Determine the [x, y] coordinate at the center of the cell enclosing the given text.  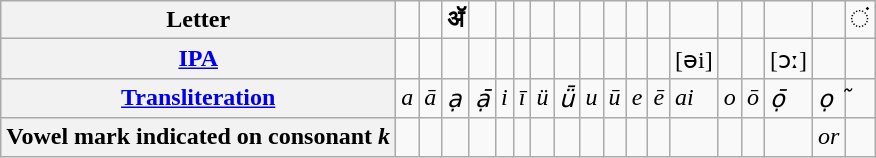
or [828, 137]
u [592, 98]
o [730, 98]
ọ̄ [788, 98]
ọ [828, 98]
Letter [198, 20]
e [637, 98]
ạ̄ [482, 98]
ü [542, 98]
IPA [198, 59]
ū [614, 98]
[ɔː] [788, 59]
i [504, 98]
ō [752, 98]
ai [694, 98]
ॲ [456, 20]
[əi] [694, 59]
ī [522, 98]
Transliteration [198, 98]
̃ [860, 98]
ǖ [567, 98]
ạ [456, 98]
ं [860, 20]
a [408, 98]
ē [659, 98]
ā [430, 98]
Vowel mark indicated on consonant k [198, 137]
